Scan for the cell matching the given text and deliver its (X, Y) coordinate at center. 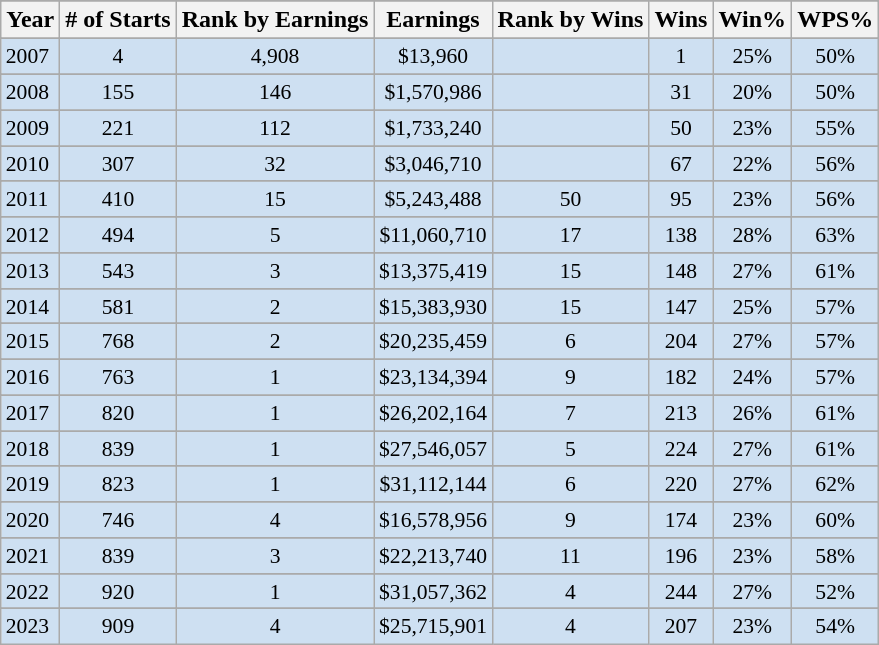
2012 (30, 235)
17 (570, 235)
32 (275, 164)
$26,202,164 (433, 413)
220 (681, 484)
768 (118, 342)
763 (118, 377)
2020 (30, 520)
147 (681, 306)
820 (118, 413)
Rank by Earnings (275, 20)
# of Starts (118, 20)
920 (118, 591)
2009 (30, 128)
WPS% (836, 20)
$11,060,710 (433, 235)
2010 (30, 164)
2018 (30, 449)
28% (752, 235)
$31,057,362 (433, 591)
60% (836, 520)
112 (275, 128)
$20,235,459 (433, 342)
4,908 (275, 57)
$23,134,394 (433, 377)
$22,213,740 (433, 556)
24% (752, 377)
$15,383,930 (433, 306)
410 (118, 199)
182 (681, 377)
55% (836, 128)
2017 (30, 413)
11 (570, 556)
58% (836, 556)
63% (836, 235)
2015 (30, 342)
2013 (30, 271)
$1,733,240 (433, 128)
307 (118, 164)
$13,375,419 (433, 271)
Rank by Wins (570, 20)
909 (118, 627)
2016 (30, 377)
2007 (30, 57)
52% (836, 591)
204 (681, 342)
155 (118, 92)
2022 (30, 591)
$5,243,488 (433, 199)
2014 (30, 306)
62% (836, 484)
$1,570,986 (433, 92)
95 (681, 199)
7 (570, 413)
$27,546,057 (433, 449)
148 (681, 271)
494 (118, 235)
213 (681, 413)
581 (118, 306)
2021 (30, 556)
67 (681, 164)
$3,046,710 (433, 164)
20% (752, 92)
543 (118, 271)
54% (836, 627)
26% (752, 413)
207 (681, 627)
746 (118, 520)
244 (681, 591)
$25,715,901 (433, 627)
221 (118, 128)
174 (681, 520)
224 (681, 449)
Win% (752, 20)
Wins (681, 20)
Year (30, 20)
Earnings (433, 20)
2023 (30, 627)
2008 (30, 92)
823 (118, 484)
$13,960 (433, 57)
138 (681, 235)
196 (681, 556)
22% (752, 164)
31 (681, 92)
146 (275, 92)
2019 (30, 484)
$31,112,144 (433, 484)
$16,578,956 (433, 520)
2011 (30, 199)
